Find where the given text appears and provide that cell's center as (X, Y) coordinate. 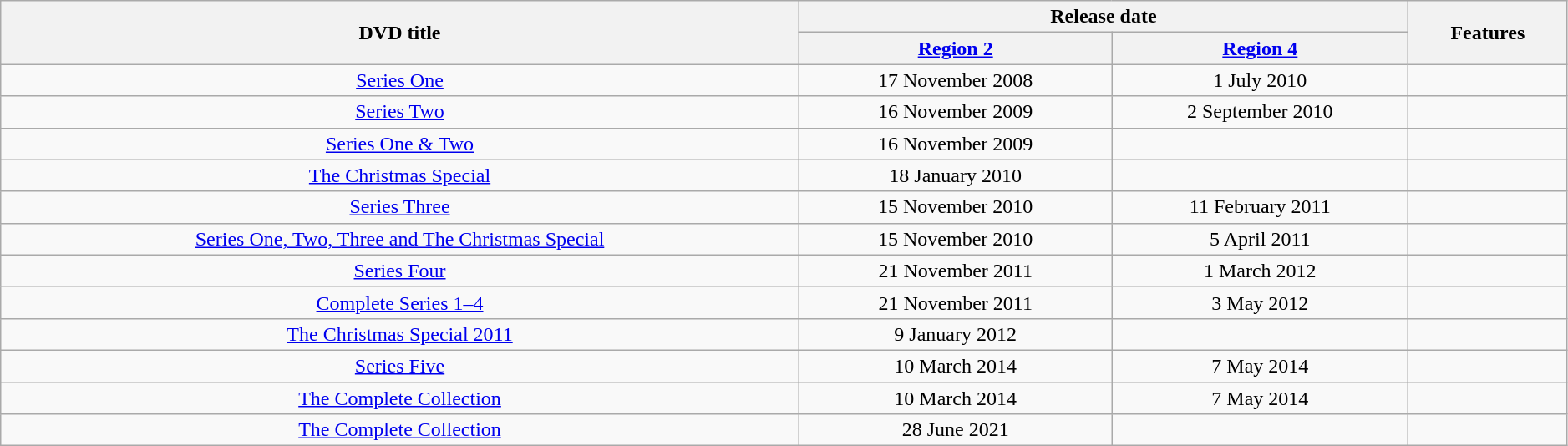
Series Three (400, 207)
Release date (1103, 17)
Series Four (400, 271)
18 January 2010 (956, 175)
The Christmas Special (400, 175)
2 September 2010 (1260, 112)
DVD title (400, 33)
Series Five (400, 366)
3 May 2012 (1260, 302)
The Christmas Special 2011 (400, 334)
1 March 2012 (1260, 271)
Features (1489, 33)
Complete Series 1–4 (400, 302)
Series One (400, 80)
11 February 2011 (1260, 207)
5 April 2011 (1260, 239)
Region 4 (1260, 48)
28 June 2021 (956, 430)
Series One & Two (400, 144)
Region 2 (956, 48)
Series Two (400, 112)
9 January 2012 (956, 334)
1 July 2010 (1260, 80)
Series One, Two, Three and The Christmas Special (400, 239)
17 November 2008 (956, 80)
